For the text-containing cell, return its midpoint in [x, y] coordinate format. 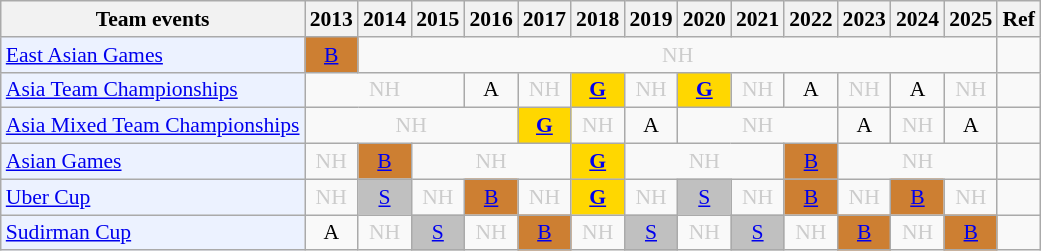
Ref [1018, 19]
2016 [490, 19]
2024 [918, 19]
East Asian Games [153, 55]
2014 [384, 19]
Asia Mixed Team Championships [153, 126]
Asian Games [153, 162]
Uber Cup [153, 197]
2021 [758, 19]
2023 [864, 19]
2017 [544, 19]
2025 [970, 19]
2022 [810, 19]
Sudirman Cup [153, 233]
2013 [332, 19]
2018 [598, 19]
2019 [650, 19]
2020 [704, 19]
2015 [438, 19]
Team events [153, 19]
Asia Team Championships [153, 90]
